From the cell containing the given text, extract its center point as [X, Y] coordinate. 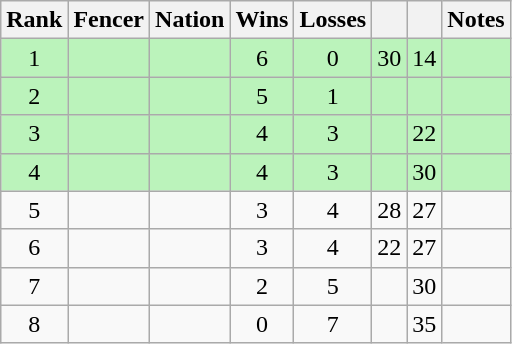
14 [424, 58]
Nation [190, 20]
35 [424, 324]
Wins [262, 20]
Notes [476, 20]
Rank [34, 20]
Losses [333, 20]
8 [34, 324]
28 [390, 210]
Fencer [109, 20]
